From the cell containing the given text, extract its center point as [X, Y] coordinate. 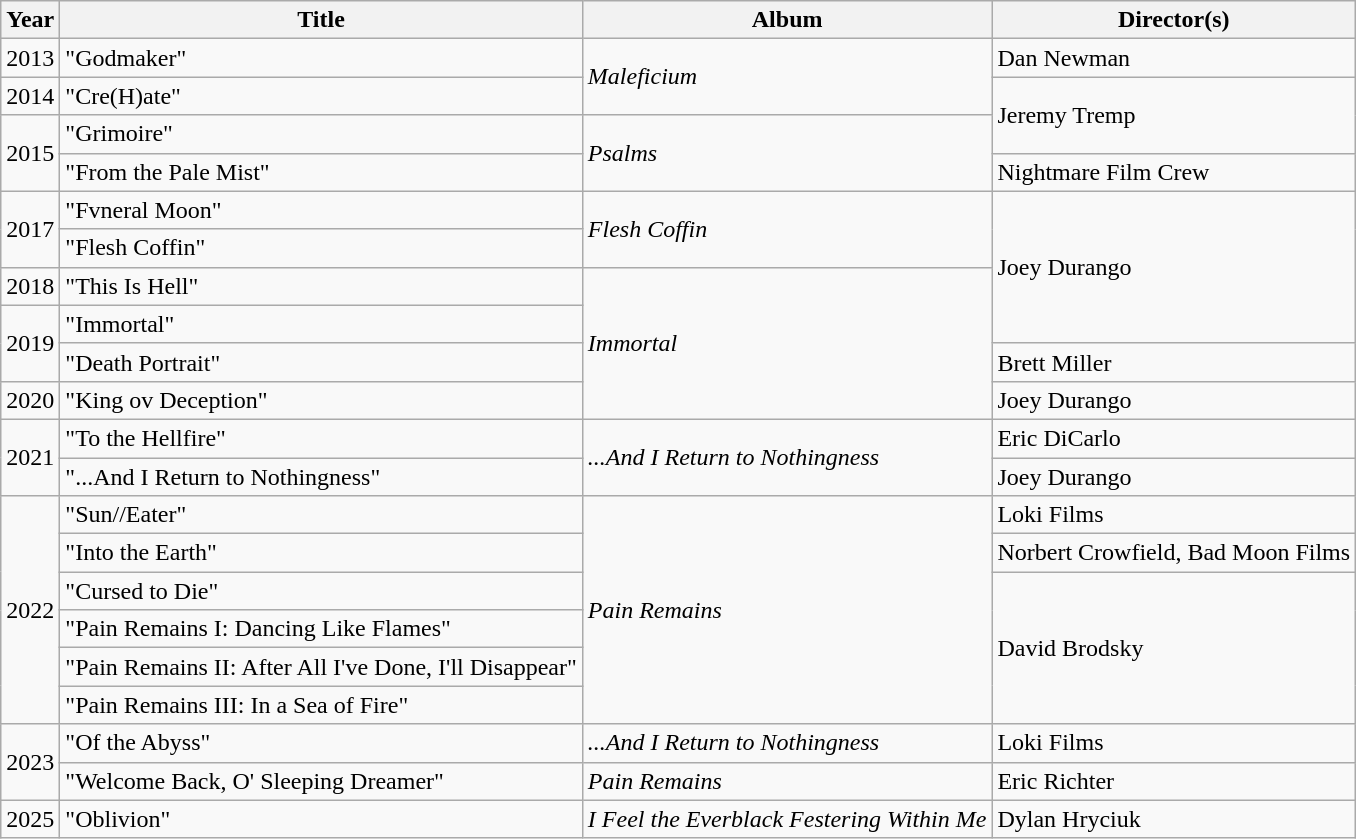
Immortal [787, 343]
"Cursed to Die" [322, 591]
2022 [30, 610]
"Pain Remains II: After All I've Done, I'll Disappear" [322, 667]
Norbert Crowfield, Bad Moon Films [1174, 553]
Album [787, 20]
2014 [30, 96]
Eric DiCarlo [1174, 438]
Brett Miller [1174, 362]
Eric Richter [1174, 781]
"Cre(H)ate" [322, 96]
Jeremy Tremp [1174, 115]
Dan Newman [1174, 58]
"Welcome Back, O' Sleeping Dreamer" [322, 781]
I Feel the Everblack Festering Within Me [787, 819]
2013 [30, 58]
Director(s) [1174, 20]
"To the Hellfire" [322, 438]
"Into the Earth" [322, 553]
2021 [30, 457]
Dylan Hryciuk [1174, 819]
"From the Pale Mist" [322, 172]
2020 [30, 400]
"Godmaker" [322, 58]
Flesh Coffin [787, 229]
"Sun//Eater" [322, 515]
2017 [30, 229]
Title [322, 20]
"Of the Abyss" [322, 743]
2015 [30, 153]
2023 [30, 762]
"Immortal" [322, 324]
2025 [30, 819]
David Brodsky [1174, 648]
"King ov Deception" [322, 400]
Year [30, 20]
"Flesh Coffin" [322, 248]
2019 [30, 343]
2018 [30, 286]
"Death Portrait" [322, 362]
"Oblivion" [322, 819]
"Fvneral Moon" [322, 210]
"...And I Return to Nothingness" [322, 477]
Psalms [787, 153]
"This Is Hell" [322, 286]
"Pain Remains III: In a Sea of Fire" [322, 705]
"Grimoire" [322, 134]
"Pain Remains I: Dancing Like Flames" [322, 629]
Maleficium [787, 77]
Nightmare Film Crew [1174, 172]
